Return the [x, y] coordinate for the center point of the cell that contains the specified text.  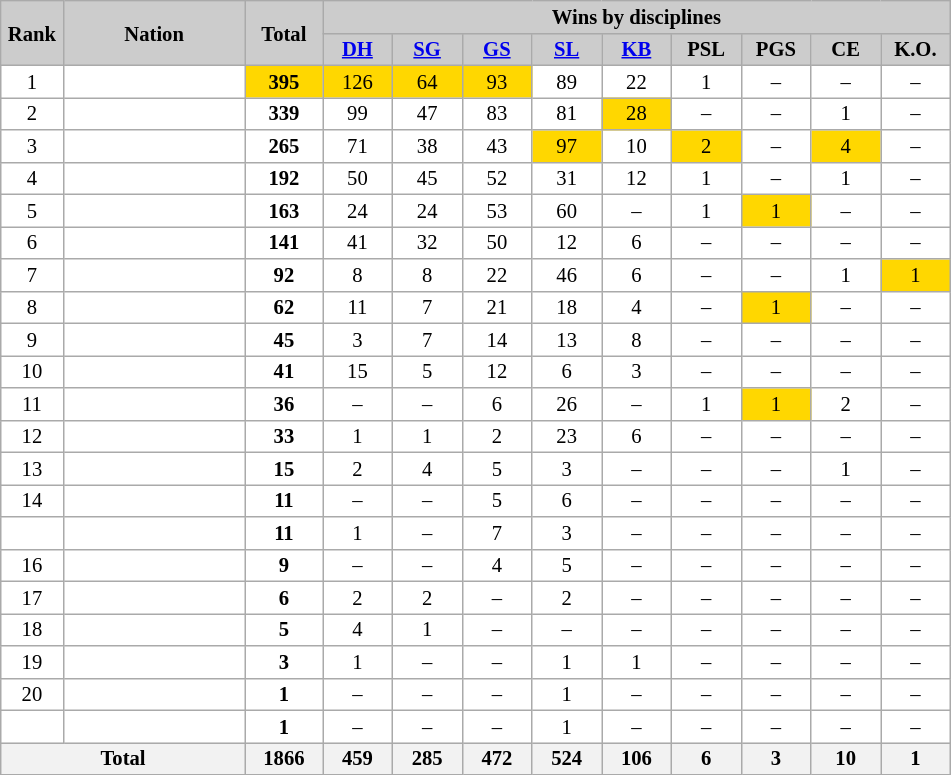
CE [846, 49]
DH [357, 49]
23 [567, 436]
83 [497, 113]
192 [284, 178]
93 [497, 81]
16 [32, 565]
47 [427, 113]
17 [32, 597]
163 [284, 210]
43 [497, 146]
92 [284, 274]
71 [357, 146]
285 [427, 758]
28 [637, 113]
36 [284, 404]
32 [427, 242]
472 [497, 758]
KB [637, 49]
524 [567, 758]
Wins by disciplines [636, 16]
395 [284, 81]
62 [284, 307]
SG [427, 49]
31 [567, 178]
97 [567, 146]
PSL [706, 49]
Nation [154, 32]
60 [567, 210]
Rank [32, 32]
38 [427, 146]
141 [284, 242]
21 [497, 307]
33 [284, 436]
81 [567, 113]
459 [357, 758]
46 [567, 274]
53 [497, 210]
339 [284, 113]
64 [427, 81]
89 [567, 81]
126 [357, 81]
26 [567, 404]
1866 [284, 758]
265 [284, 146]
GS [497, 49]
20 [32, 694]
PGS [776, 49]
K.O. [915, 49]
19 [32, 662]
52 [497, 178]
99 [357, 113]
SL [567, 49]
106 [637, 758]
